Return the [X, Y] coordinate for the center point of the cell that contains the specified text.  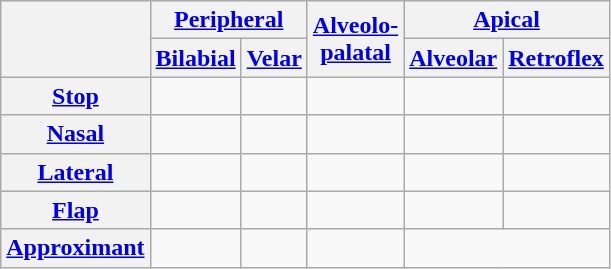
Lateral [76, 172]
Stop [76, 96]
Bilabial [196, 58]
Retroflex [556, 58]
Nasal [76, 134]
Apical [507, 20]
Alveolo-palatal [355, 39]
Velar [274, 58]
Approximant [76, 248]
Alveolar [454, 58]
Flap [76, 210]
Peripheral [228, 20]
